Find where the given text appears and provide that cell's center as (X, Y) coordinate. 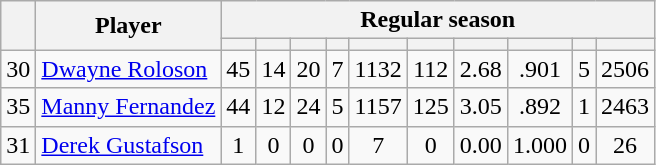
1157 (378, 107)
Dwayne Roloson (128, 69)
14 (274, 69)
1.000 (540, 145)
24 (308, 107)
Derek Gustafson (128, 145)
30 (18, 69)
35 (18, 107)
.892 (540, 107)
44 (238, 107)
2463 (626, 107)
112 (430, 69)
31 (18, 145)
26 (626, 145)
Regular season (438, 20)
20 (308, 69)
.901 (540, 69)
125 (430, 107)
1132 (378, 69)
0.00 (480, 145)
2.68 (480, 69)
45 (238, 69)
2506 (626, 69)
Manny Fernandez (128, 107)
Player (128, 26)
3.05 (480, 107)
12 (274, 107)
